Capture the cell that displays the provided text and extract its (x, y) central coordinate. 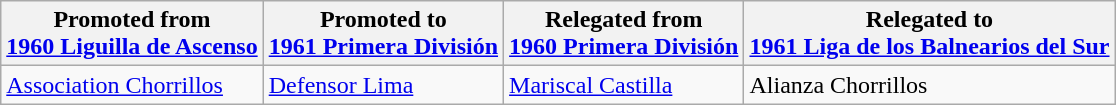
Promoted from1960 Liguilla de Ascenso (132, 34)
Mariscal Castilla (624, 85)
Relegated to1961 Liga de los Balnearios del Sur (930, 34)
Alianza Chorrillos (930, 85)
Defensor Lima (383, 85)
Relegated from1960 Primera División (624, 34)
Promoted to1961 Primera División (383, 34)
Association Chorrillos (132, 85)
